Find where the given text appears and provide that cell's center as [X, Y] coordinate. 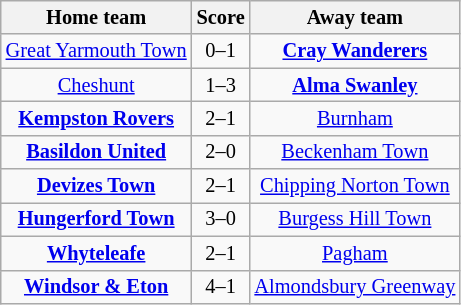
Score [221, 17]
Cheshunt [96, 85]
Devizes Town [96, 186]
Great Yarmouth Town [96, 51]
Burnham [356, 118]
Chipping Norton Town [356, 186]
3–0 [221, 219]
Cray Wanderers [356, 51]
1–3 [221, 85]
Pagham [356, 253]
Home team [96, 17]
Windsor & Eton [96, 287]
Hungerford Town [96, 219]
Beckenham Town [356, 152]
Kempston Rovers [96, 118]
Almondsbury Greenway [356, 287]
Alma Swanley [356, 85]
Burgess Hill Town [356, 219]
0–1 [221, 51]
4–1 [221, 287]
Whyteleafe [96, 253]
2–0 [221, 152]
Basildon United [96, 152]
Away team [356, 17]
